Return (x, y) of the center of cell containing provided text 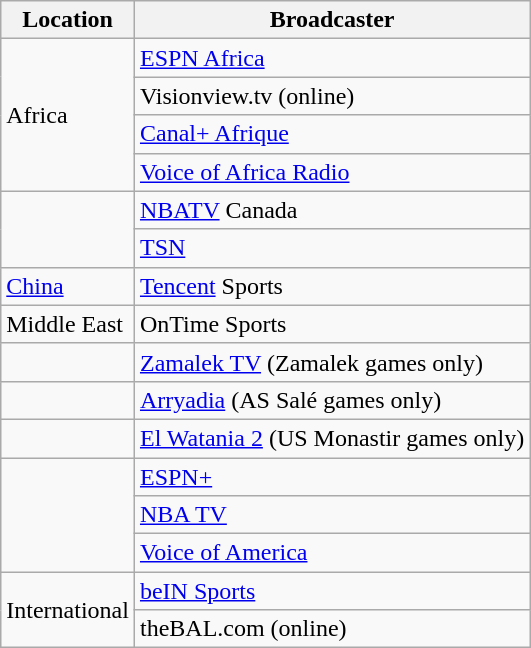
Broadcaster (332, 20)
Location (68, 20)
Voice of Africa Radio (332, 172)
TSN (332, 248)
NBATV Canada (332, 210)
beIN Sports (332, 591)
Africa (68, 115)
NBA TV (332, 515)
Voice of America (332, 553)
Arryadia (AS Salé games only) (332, 400)
ESPN Africa (332, 58)
Tencent Sports (332, 286)
Zamalek TV (Zamalek games only) (332, 362)
International (68, 610)
Canal+ Afrique (332, 134)
theBAL.com (online) (332, 629)
ESPN+ (332, 477)
Visionview.tv (online) (332, 96)
El Watania 2 (US Monastir games only) (332, 438)
Middle East (68, 324)
China (68, 286)
OnTime Sports (332, 324)
